Return [X, Y] of the center of cell containing provided text 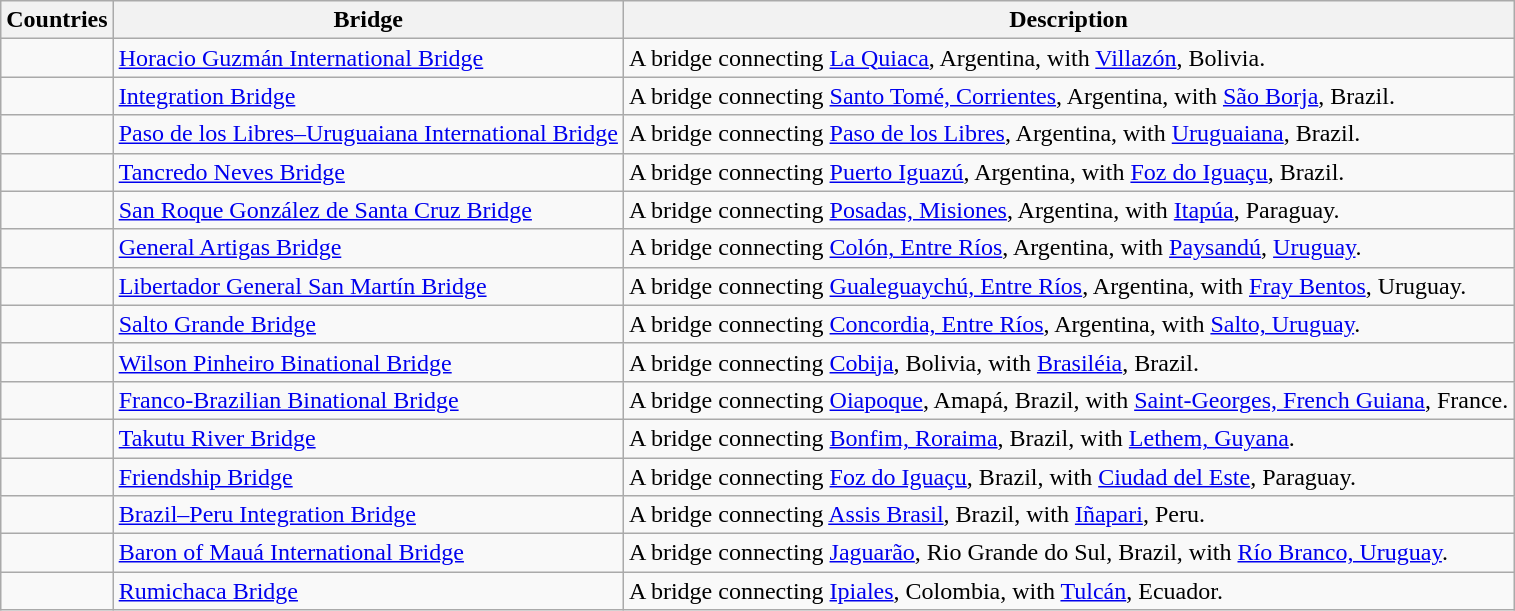
A bridge connecting Assis Brasil, Brazil, with Iñapari, Peru. [1068, 515]
A bridge connecting La Quiaca, Argentina, with Villazón, Bolivia. [1068, 58]
A bridge connecting Puerto Iguazú, Argentina, with Foz do Iguaçu, Brazil. [1068, 172]
A bridge connecting Ipiales, Colombia, with Tulcán, Ecuador. [1068, 591]
A bridge connecting Foz do Iguaçu, Brazil, with Ciudad del Este, Paraguay. [1068, 477]
Integration Bridge [368, 96]
A bridge connecting Posadas, Misiones, Argentina, with Itapúa, Paraguay. [1068, 210]
Friendship Bridge [368, 477]
Description [1068, 20]
A bridge connecting Paso de los Libres, Argentina, with Uruguaiana, Brazil. [1068, 134]
A bridge connecting Oiapoque, Amapá, Brazil, with Saint-Georges, French Guiana, France. [1068, 400]
Baron of Mauá International Bridge [368, 553]
Libertador General San Martín Bridge [368, 286]
Brazil–Peru Integration Bridge [368, 515]
Franco-Brazilian Binational Bridge [368, 400]
General Artigas Bridge [368, 248]
Salto Grande Bridge [368, 324]
A bridge connecting Gualeguaychú, Entre Ríos, Argentina, with Fray Bentos, Uruguay. [1068, 286]
A bridge connecting Bonfim, Roraima, Brazil, with Lethem, Guyana. [1068, 438]
A bridge connecting Jaguarão, Rio Grande do Sul, Brazil, with Río Branco, Uruguay. [1068, 553]
A bridge connecting Cobija, Bolivia, with Brasiléia, Brazil. [1068, 362]
Horacio Guzmán International Bridge [368, 58]
San Roque González de Santa Cruz Bridge [368, 210]
Tancredo Neves Bridge [368, 172]
Countries [57, 20]
A bridge connecting Colón, Entre Ríos, Argentina, with Paysandú, Uruguay. [1068, 248]
Takutu River Bridge [368, 438]
A bridge connecting Concordia, Entre Ríos, Argentina, with Salto, Uruguay. [1068, 324]
Rumichaca Bridge [368, 591]
A bridge connecting Santo Tomé, Corrientes, Argentina, with São Borja, Brazil. [1068, 96]
Bridge [368, 20]
Paso de los Libres–Uruguaiana International Bridge [368, 134]
Wilson Pinheiro Binational Bridge [368, 362]
